Extract the (X, Y) coordinate from the center of the cell holding the provided text.  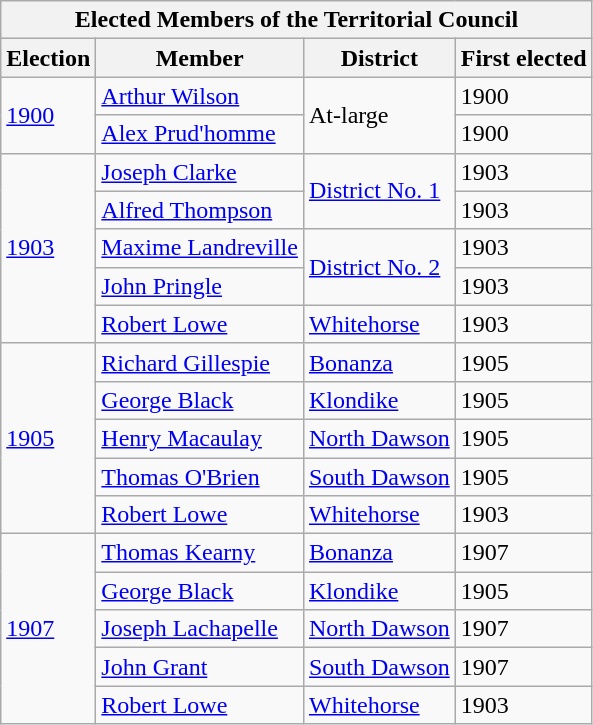
First elected (524, 58)
Thomas Kearny (200, 553)
Alfred Thompson (200, 210)
Richard Gillespie (200, 362)
Joseph Clarke (200, 172)
Member (200, 58)
At-large (379, 115)
Maxime Landreville (200, 248)
Elected Members of the Territorial Council (296, 20)
Election (48, 58)
District (379, 58)
District No. 2 (379, 267)
Alex Prud'homme (200, 134)
District No. 1 (379, 191)
John Grant (200, 667)
Joseph Lachapelle (200, 629)
Thomas O'Brien (200, 477)
Arthur Wilson (200, 96)
John Pringle (200, 286)
Henry Macaulay (200, 438)
